Output the (x, y) coordinate of the center of the cell containing the given text.  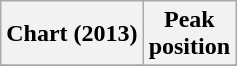
Chart (2013) (72, 34)
Peakposition (189, 34)
